Provide the [x, y] coordinate of the cell's center where the given text is located.  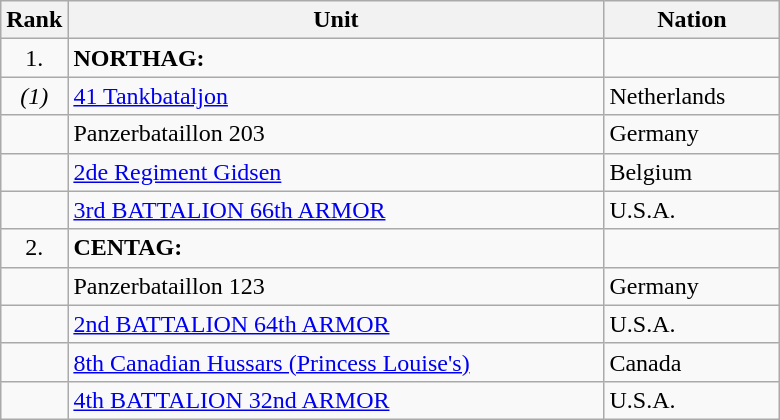
Panzerbataillon 203 [336, 134]
1. [34, 58]
Canada [692, 362]
Nation [692, 20]
2de Regiment Gidsen [336, 172]
Panzerbataillon 123 [336, 286]
Rank [34, 20]
3rd BATTALION 66th ARMOR [336, 210]
(1) [34, 96]
4th BATTALION 32nd ARMOR [336, 400]
41 Tankbataljon [336, 96]
2. [34, 248]
CENTAG: [336, 248]
Belgium [692, 172]
Netherlands [692, 96]
NORTHAG: [336, 58]
2nd BATTALION 64th ARMOR [336, 324]
8th Canadian Hussars (Princess Louise's) [336, 362]
Unit [336, 20]
